Identify which cell holds the provided text, then report its [X, Y] central coordinate. 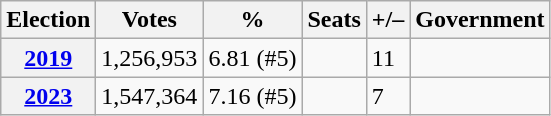
% [252, 20]
1,256,953 [150, 58]
Seats [334, 20]
2019 [48, 58]
6.81 (#5) [252, 58]
7 [388, 96]
Votes [150, 20]
Election [48, 20]
2023 [48, 96]
1,547,364 [150, 96]
7.16 (#5) [252, 96]
11 [388, 58]
Government [480, 20]
+/– [388, 20]
